Find where the given text appears and provide that cell's center as [x, y] coordinate. 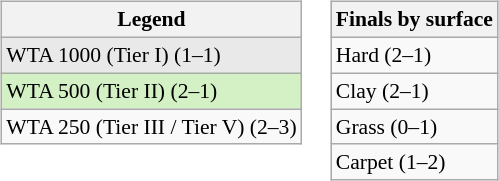
Legend [151, 20]
Hard (2–1) [414, 55]
WTA 500 (Tier II) (2–1) [151, 91]
Clay (2–1) [414, 91]
Carpet (1–2) [414, 162]
Finals by surface [414, 20]
WTA 250 (Tier III / Tier V) (2–3) [151, 127]
Grass (0–1) [414, 127]
WTA 1000 (Tier I) (1–1) [151, 55]
